Return the (X, Y) coordinate for the center point of the cell that contains the specified text.  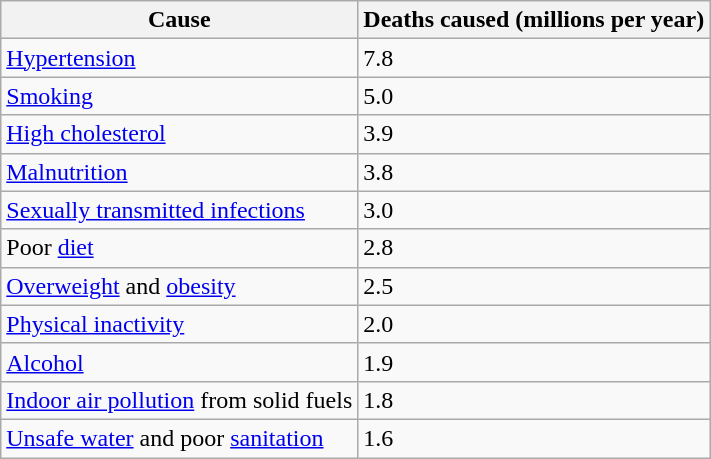
2.5 (534, 286)
Sexually transmitted infections (180, 210)
Smoking (180, 96)
High cholesterol (180, 134)
1.9 (534, 362)
1.6 (534, 438)
5.0 (534, 96)
Indoor air pollution from solid fuels (180, 400)
Physical inactivity (180, 324)
Alcohol (180, 362)
Malnutrition (180, 172)
Poor diet (180, 248)
3.8 (534, 172)
Overweight and obesity (180, 286)
3.0 (534, 210)
2.8 (534, 248)
Deaths caused (millions per year) (534, 20)
1.8 (534, 400)
Unsafe water and poor sanitation (180, 438)
3.9 (534, 134)
Cause (180, 20)
7.8 (534, 58)
2.0 (534, 324)
Hypertension (180, 58)
